Pinpoint the cell where the given text exists, returning its (x, y) midpoint coordinate. 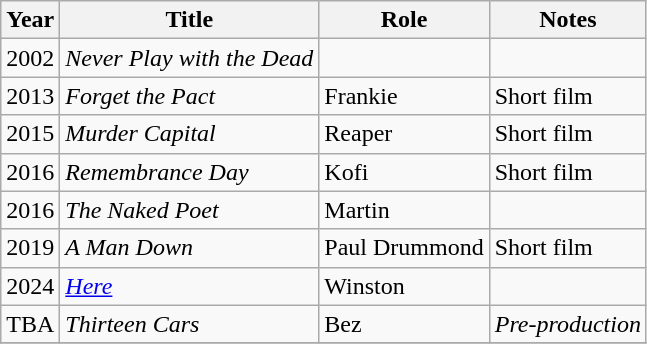
Reaper (404, 134)
The Naked Poet (190, 210)
2015 (30, 134)
Never Play with the Dead (190, 58)
2013 (30, 96)
Paul Drummond (404, 248)
Murder Capital (190, 134)
Pre-production (568, 324)
Thirteen Cars (190, 324)
TBA (30, 324)
Remembrance Day (190, 172)
Role (404, 20)
2019 (30, 248)
A Man Down (190, 248)
Year (30, 20)
Title (190, 20)
Martin (404, 210)
Kofi (404, 172)
Here (190, 286)
Notes (568, 20)
2024 (30, 286)
Bez (404, 324)
Frankie (404, 96)
Winston (404, 286)
Forget the Pact (190, 96)
2002 (30, 58)
